Return [X, Y] of the center of cell containing provided text 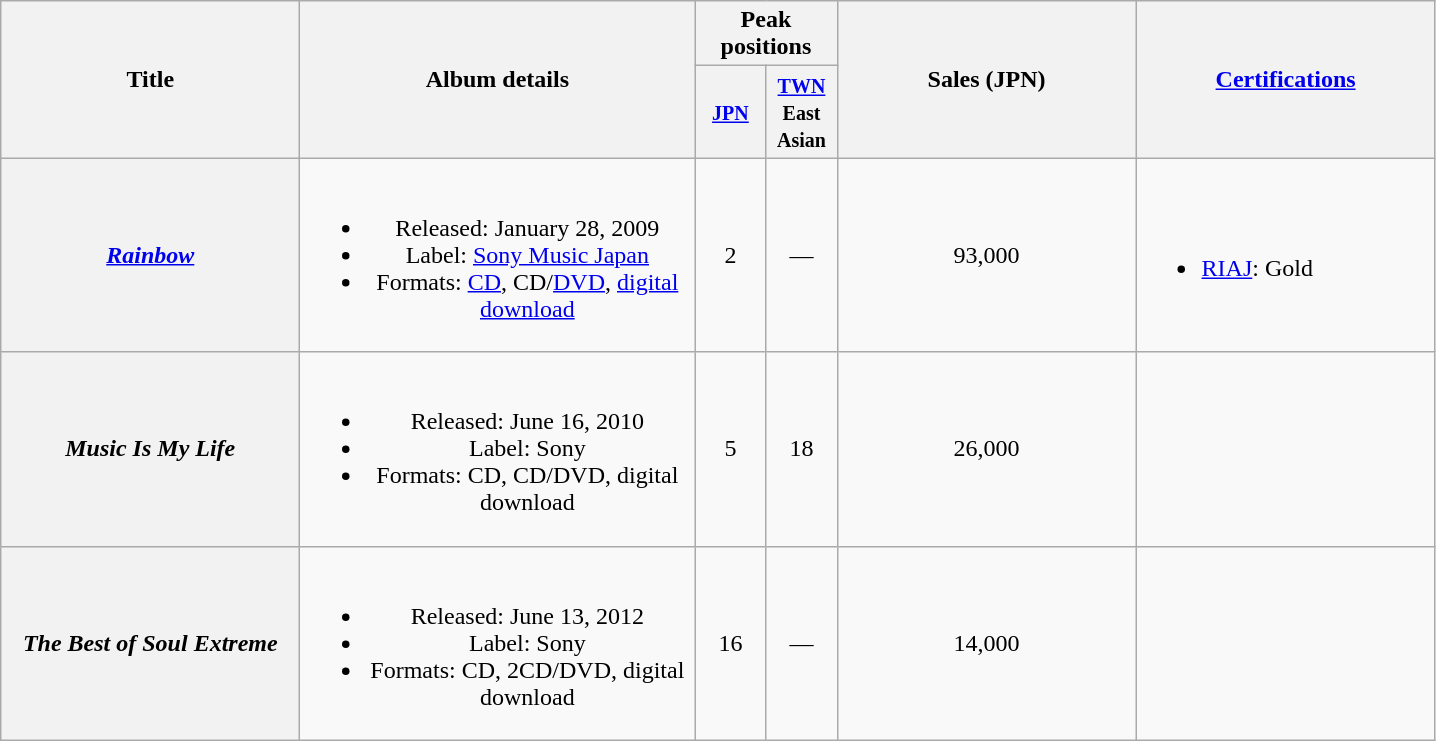
16 [730, 643]
Rainbow [150, 255]
Released: January 28, 2009 Label: Sony Music JapanFormats: CD, CD/DVD, digital download [498, 255]
Certifications [1286, 80]
93,000 [986, 255]
JPN [730, 112]
Released: June 16, 2010 Label: SonyFormats: CD, CD/DVD, digital download [498, 449]
Peak positions [766, 34]
Released: June 13, 2012 Label: SonyFormats: CD, 2CD/DVD, digital download [498, 643]
The Best of Soul Extreme [150, 643]
18 [802, 449]
Music Is My Life [150, 449]
Sales (JPN) [986, 80]
Title [150, 80]
26,000 [986, 449]
RIAJ: Gold [1286, 255]
14,000 [986, 643]
2 [730, 255]
5 [730, 449]
Album details [498, 80]
TWN East Asian [802, 112]
